Search for the cell housing the specified text and yield its (X, Y) center coordinate. 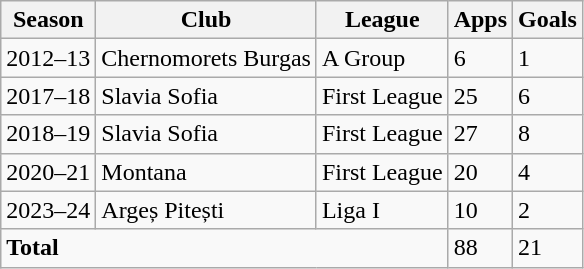
Chernomorets Burgas (206, 58)
2023–24 (48, 210)
Season (48, 20)
2018–19 (48, 134)
Apps (480, 20)
Argeș Pitești (206, 210)
Liga I (382, 210)
League (382, 20)
Club (206, 20)
Montana (206, 172)
88 (480, 248)
2 (548, 210)
Goals (548, 20)
2012–13 (48, 58)
27 (480, 134)
1 (548, 58)
25 (480, 96)
20 (480, 172)
2020–21 (48, 172)
2017–18 (48, 96)
8 (548, 134)
4 (548, 172)
21 (548, 248)
Total (224, 248)
10 (480, 210)
A Group (382, 58)
